Capture the cell that displays the provided text and extract its [x, y] central coordinate. 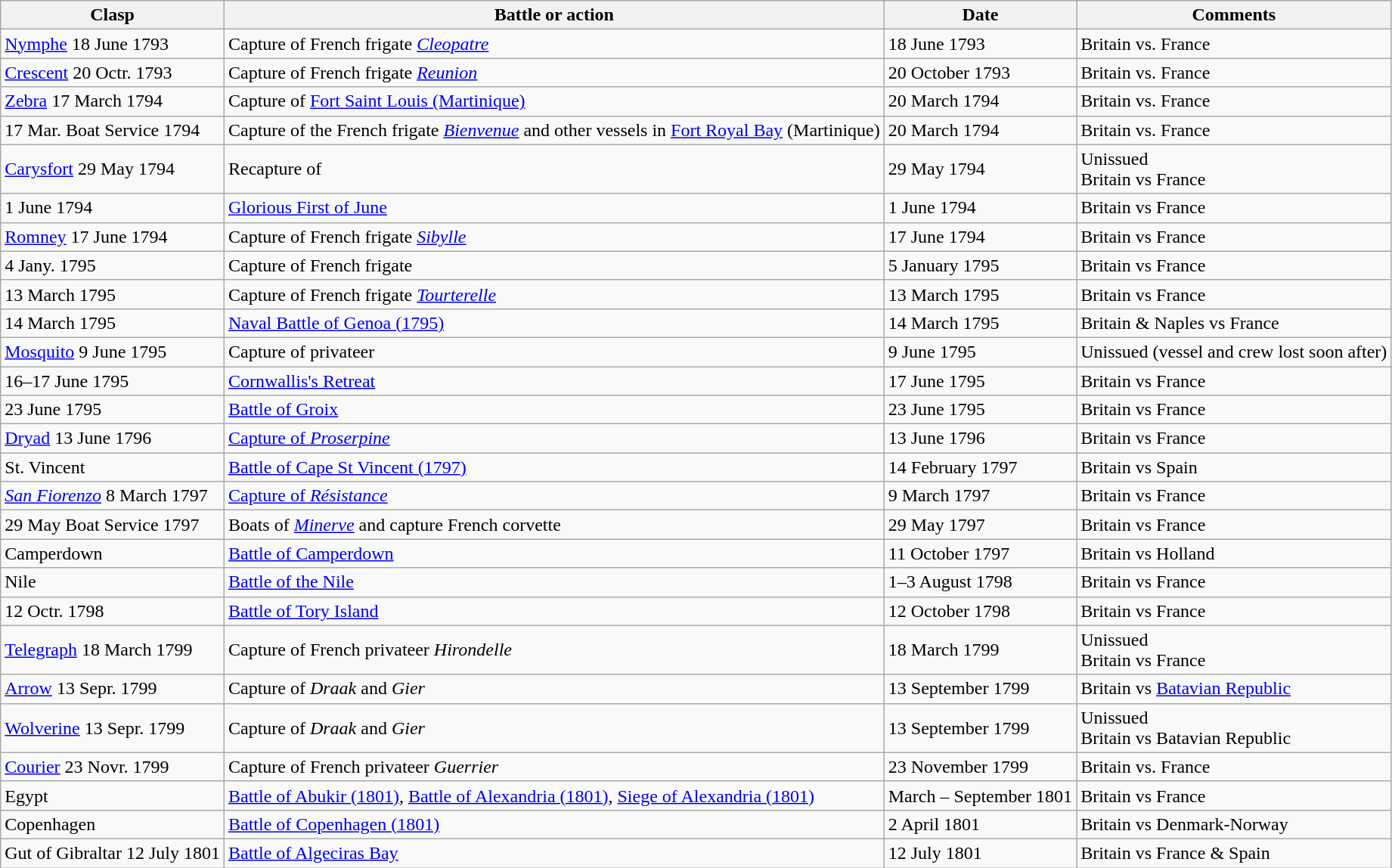
Naval Battle of Genoa (1795) [553, 323]
Unissued Britain vs Batavian Republic [1234, 727]
23 November 1799 [980, 767]
Crescent 20 Octr. 1793 [113, 73]
Unissued (vessel and crew lost soon after) [1234, 352]
17 Mar. Boat Service 1794 [113, 130]
Gut of Gibraltar 12 July 1801 [113, 853]
5 January 1795 [980, 265]
Glorious First of June [553, 208]
Dryad 13 June 1796 [113, 439]
18 June 1793 [980, 44]
Battle of Groix [553, 410]
4 Jany. 1795 [113, 265]
Battle of Algeciras Bay [553, 853]
Mosquito 9 June 1795 [113, 352]
20 October 1793 [980, 73]
Egypt [113, 795]
Britain vs Batavian Republic [1234, 689]
29 May Boat Service 1797 [113, 525]
Clasp [113, 15]
Capture of French frigate [553, 265]
Copenhagen [113, 824]
Battle of Abukir (1801), Battle of Alexandria (1801), Siege of Alexandria (1801) [553, 795]
17 June 1795 [980, 380]
12 July 1801 [980, 853]
2 April 1801 [980, 824]
Battle of Copenhagen (1801) [553, 824]
Capture of French frigate Tourterelle [553, 294]
Capture of French privateer Hirondelle [553, 650]
Battle of Cape St Vincent (1797) [553, 467]
Telegraph 18 March 1799 [113, 650]
Recapture of [553, 169]
March – September 1801 [980, 795]
11 October 1797 [980, 553]
Date [980, 15]
Capture of privateer [553, 352]
Cornwallis's Retreat [553, 380]
San Fiorenzo 8 March 1797 [113, 496]
9 June 1795 [980, 352]
14 February 1797 [980, 467]
Capture of Fort Saint Louis (Martinique) [553, 101]
Romney 17 June 1794 [113, 237]
29 May 1794 [980, 169]
Arrow 13 Sepr. 1799 [113, 689]
16–17 June 1795 [113, 380]
Battle of Camperdown [553, 553]
Wolverine 13 Sepr. 1799 [113, 727]
Comments [1234, 15]
Britain vs Denmark-Norway [1234, 824]
Carysfort 29 May 1794 [113, 169]
18 March 1799 [980, 650]
Boats of Minerve and capture French corvette [553, 525]
Zebra 17 March 1794 [113, 101]
17 June 1794 [980, 237]
Battle of the Nile [553, 582]
Capture of French frigate Sibylle [553, 237]
Capture of French privateer Guerrier [553, 767]
29 May 1797 [980, 525]
1–3 August 1798 [980, 582]
Camperdown [113, 553]
Capture of Proserpine [553, 439]
Britain & Naples vs France [1234, 323]
Capture of French frigate Cleopatre [553, 44]
12 October 1798 [980, 611]
Nile [113, 582]
12 Octr. 1798 [113, 611]
Nymphe 18 June 1793 [113, 44]
13 June 1796 [980, 439]
Capture of French frigate Reunion [553, 73]
Battle of Tory Island [553, 611]
Courier 23 Novr. 1799 [113, 767]
Britain vs France & Spain [1234, 853]
Britain vs Holland [1234, 553]
Capture of the French frigate Bienvenue and other vessels in Fort Royal Bay (Martinique) [553, 130]
St. Vincent [113, 467]
9 March 1797 [980, 496]
Battle or action [553, 15]
Capture of Résistance [553, 496]
Britain vs Spain [1234, 467]
